For the text-containing cell, return its midpoint in (X, Y) coordinate format. 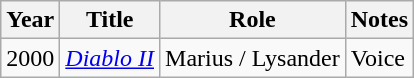
Diablo II (110, 58)
Title (110, 20)
Voice (379, 58)
Year (30, 20)
Role (253, 20)
Notes (379, 20)
Marius / Lysander (253, 58)
2000 (30, 58)
